Return [x, y] of the center of cell containing provided text 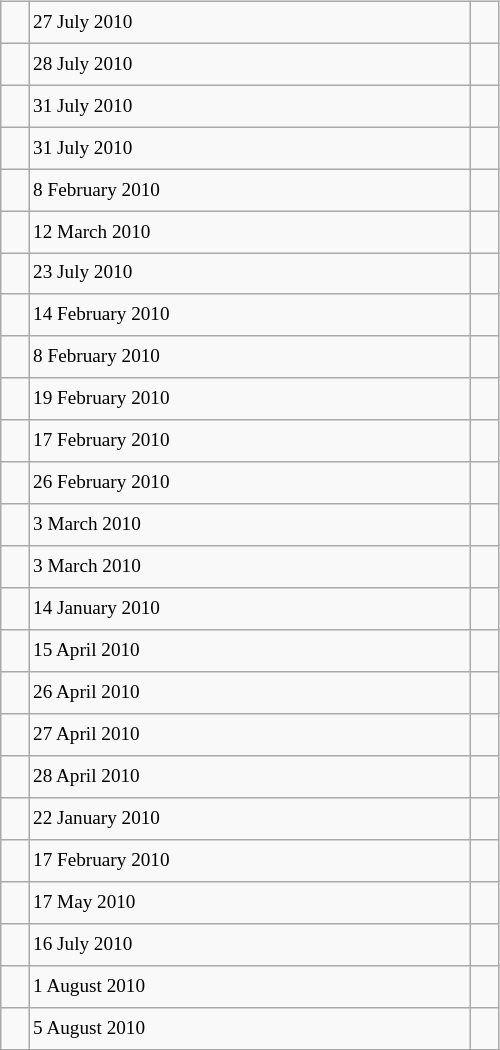
23 July 2010 [249, 274]
26 April 2010 [249, 693]
28 July 2010 [249, 64]
5 August 2010 [249, 1028]
19 February 2010 [249, 399]
26 February 2010 [249, 483]
27 July 2010 [249, 22]
17 May 2010 [249, 902]
1 August 2010 [249, 986]
15 April 2010 [249, 651]
28 April 2010 [249, 777]
12 March 2010 [249, 232]
22 January 2010 [249, 819]
14 January 2010 [249, 609]
16 July 2010 [249, 944]
14 February 2010 [249, 315]
27 April 2010 [249, 735]
